Return [X, Y] of the center of cell containing provided text 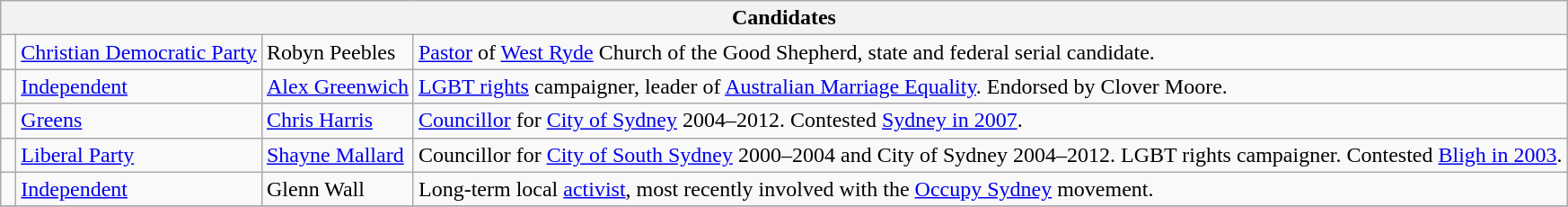
Greens [139, 121]
Pastor of West Ryde Church of the Good Shepherd, state and federal serial candidate. [990, 52]
Robyn Peebles [338, 52]
Chris Harris [338, 121]
Alex Greenwich [338, 86]
Liberal Party [139, 155]
Councillor for City of Sydney 2004–2012. Contested Sydney in 2007. [990, 121]
Shayne Mallard [338, 155]
LGBT rights campaigner, leader of Australian Marriage Equality. Endorsed by Clover Moore. [990, 86]
Long-term local activist, most recently involved with the Occupy Sydney movement. [990, 189]
Christian Democratic Party [139, 52]
Councillor for City of South Sydney 2000–2004 and City of Sydney 2004–2012. LGBT rights campaigner. Contested Bligh in 2003. [990, 155]
Glenn Wall [338, 189]
Candidates [784, 18]
